From the cell containing the given text, extract its center point as (X, Y) coordinate. 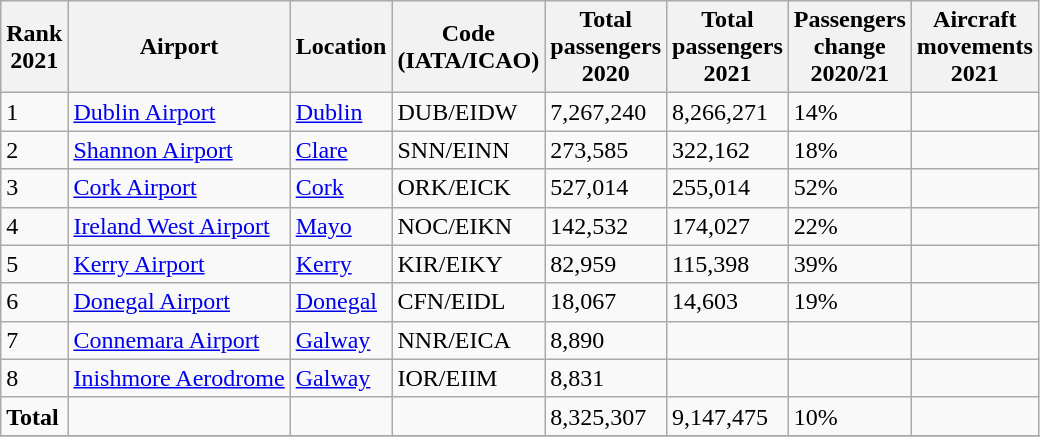
NOC/EIKN (468, 226)
Totalpassengers2020 (606, 47)
Totalpassengers2021 (728, 47)
Airport (179, 47)
CFN/EIDL (468, 302)
Passengerschange2020/21 (850, 47)
82,959 (606, 264)
Dublin Airport (179, 112)
14,603 (728, 302)
Connemara Airport (179, 340)
255,014 (728, 188)
Kerry Airport (179, 264)
Total (34, 416)
KIR/EIKY (468, 264)
1 (34, 112)
527,014 (606, 188)
115,398 (728, 264)
174,027 (728, 226)
2 (34, 150)
7,267,240 (606, 112)
Location (341, 47)
8,325,307 (606, 416)
52% (850, 188)
18% (850, 150)
18,067 (606, 302)
Kerry (341, 264)
Ireland West Airport (179, 226)
Mayo (341, 226)
Code(IATA/ICAO) (468, 47)
SNN/EINN (468, 150)
NNR/EICA (468, 340)
22% (850, 226)
Cork Airport (179, 188)
Cork (341, 188)
IOR/EIIM (468, 378)
Inishmore Aerodrome (179, 378)
8,266,271 (728, 112)
Aircraftmovements2021 (974, 47)
8,890 (606, 340)
5 (34, 264)
39% (850, 264)
DUB/EIDW (468, 112)
Shannon Airport (179, 150)
ORK/EICK (468, 188)
7 (34, 340)
10% (850, 416)
14% (850, 112)
273,585 (606, 150)
8 (34, 378)
6 (34, 302)
4 (34, 226)
3 (34, 188)
Donegal Airport (179, 302)
Rank2021 (34, 47)
Dublin (341, 112)
142,532 (606, 226)
8,831 (606, 378)
9,147,475 (728, 416)
19% (850, 302)
Clare (341, 150)
322,162 (728, 150)
Donegal (341, 302)
